From the cell containing the given text, extract its center point as (X, Y) coordinate. 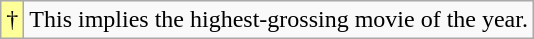
† (12, 20)
This implies the highest-grossing movie of the year. (279, 20)
